Provide the [x, y] coordinate of the cell's center where the given text is located.  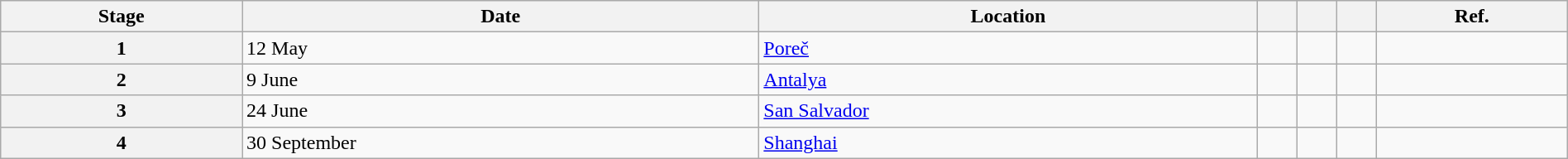
Ref. [1472, 17]
Date [501, 17]
30 September [501, 142]
4 [122, 142]
Stage [122, 17]
Location [1008, 17]
San Salvador [1008, 111]
3 [122, 111]
24 June [501, 111]
1 [122, 48]
9 June [501, 79]
Shanghai [1008, 142]
Antalya [1008, 79]
12 May [501, 48]
Poreč [1008, 48]
2 [122, 79]
